Output the [X, Y] coordinate of the center of the cell containing the given text.  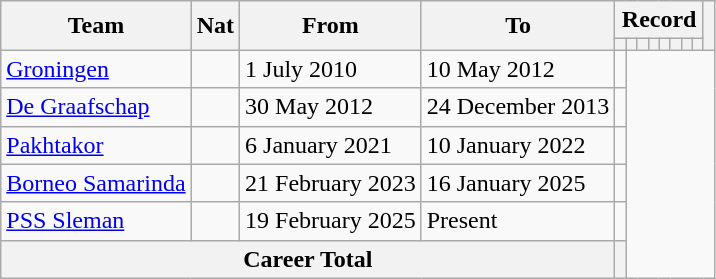
Career Total [308, 259]
1 July 2010 [331, 69]
10 May 2012 [518, 69]
24 December 2013 [518, 107]
Team [96, 26]
PSS Sleman [96, 221]
21 February 2023 [331, 183]
Present [518, 221]
Nat [215, 26]
From [331, 26]
Borneo Samarinda [96, 183]
Groningen [96, 69]
Record [659, 20]
30 May 2012 [331, 107]
Pakhtakor [96, 145]
To [518, 26]
10 January 2022 [518, 145]
De Graafschap [96, 107]
19 February 2025 [331, 221]
6 January 2021 [331, 145]
16 January 2025 [518, 183]
